For the text-containing cell, return its midpoint in (X, Y) coordinate format. 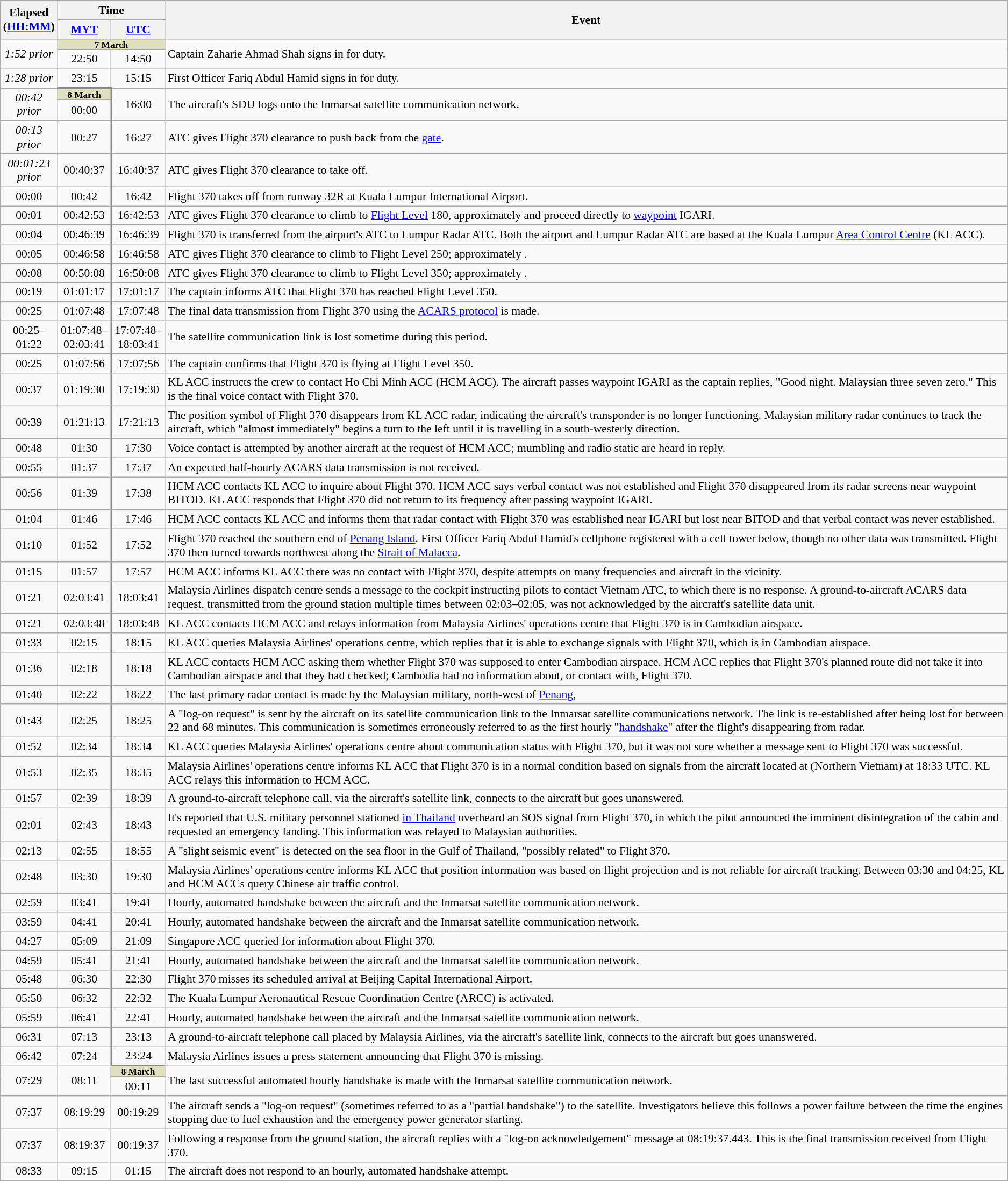
01:40 (29, 695)
07:24 (84, 1056)
01:37 (84, 467)
06:31 (29, 1037)
03:30 (84, 877)
18:39 (138, 799)
01:19:30 (84, 389)
04:59 (29, 961)
18:34 (138, 747)
Flight 370 misses its scheduled arrival at Beijing Capital International Airport. (586, 979)
00:42 prior (29, 104)
18:35 (138, 772)
22:32 (138, 999)
05:50 (29, 999)
The aircraft's SDU logs onto the Inmarsat satellite communication network. (586, 104)
ATC gives Flight 370 clearance to climb to Flight Level 180, approximately and proceed directly to waypoint IGARI. (586, 216)
20:41 (138, 922)
23:13 (138, 1037)
00:05 (29, 254)
01:39 (84, 494)
18:03:48 (138, 624)
7 March (111, 44)
07:13 (84, 1037)
16:27 (138, 138)
02:13 (29, 851)
18:25 (138, 721)
21:09 (138, 941)
Captain Zaharie Ahmad Shah signs in for duty. (586, 54)
Singapore ACC queried for information about Flight 370. (586, 941)
02:35 (84, 772)
08:19:37 (84, 1146)
17:07:56 (138, 364)
00:50:08 (84, 273)
01:53 (29, 772)
17:30 (138, 449)
16:50:08 (138, 273)
01:01:17 (84, 292)
17:57 (138, 572)
02:34 (84, 747)
00:42 (84, 196)
The Kuala Lumpur Aeronautical Rescue Coordination Centre (ARCC) is activated. (586, 999)
01:10 (29, 545)
UTC (138, 30)
00:01:23 prior (29, 170)
ATC gives Flight 370 clearance to climb to Flight Level 250; approximately . (586, 254)
00:37 (29, 389)
Event (586, 19)
17:38 (138, 494)
00:25–01:22 (29, 338)
18:22 (138, 695)
08:19:29 (84, 1112)
01:36 (29, 669)
00:46:39 (84, 235)
00:55 (29, 467)
ATC gives Flight 370 clearance to take off. (586, 170)
02:55 (84, 851)
01:33 (29, 643)
00:39 (29, 423)
17:46 (138, 520)
00:01 (29, 216)
The captain confirms that Flight 370 is flying at Flight Level 350. (586, 364)
16:42:53 (138, 216)
A ground-to-aircraft telephone call placed by Malaysia Airlines, via the aircraft's satellite link, connects to the aircraft but goes unanswered. (586, 1037)
00:19:29 (138, 1112)
01:46 (84, 520)
ATC gives Flight 370 clearance to push back from the gate. (586, 138)
01:21:13 (84, 423)
02:22 (84, 695)
02:43 (84, 825)
02:18 (84, 669)
00:19:37 (138, 1146)
08:33 (29, 1171)
Voice contact is attempted by another aircraft at the request of HCM ACC; mumbling and radio static are heard in reply. (586, 449)
KL ACC contacts HCM ACC and relays information from Malaysia Airlines' operations centre that Flight 370 is in Cambodian airspace. (586, 624)
17:21:13 (138, 423)
Time (111, 10)
17:07:48 (138, 311)
00:04 (29, 235)
1:28 prior (29, 79)
A ground-to-aircraft telephone call, via the aircraft's satellite link, connects to the aircraft but goes unanswered. (586, 799)
00:13 prior (29, 138)
Flight 370 takes off from runway 32R at Kuala Lumpur International Airport. (586, 196)
01:07:48 (84, 311)
The last primary radar contact is made by the Malaysian military, north-west of Penang, (586, 695)
HCM ACC informs KL ACC there was no contact with Flight 370, despite attempts on many frequencies and aircraft in the vicinity. (586, 572)
18:43 (138, 825)
01:30 (84, 449)
An expected half-hourly ACARS data transmission is not received. (586, 467)
06:30 (84, 979)
22:50 (84, 59)
MYT (84, 30)
07:29 (29, 1081)
00:40:37 (84, 170)
05:48 (29, 979)
19:41 (138, 903)
02:59 (29, 903)
00:08 (29, 273)
00:42:53 (84, 216)
22:30 (138, 979)
17:01:17 (138, 292)
00:48 (29, 449)
02:01 (29, 825)
03:59 (29, 922)
The final data transmission from Flight 370 using the ACARS protocol is made. (586, 311)
06:41 (84, 1018)
15:15 (138, 79)
04:41 (84, 922)
02:25 (84, 721)
00:46:58 (84, 254)
01:43 (29, 721)
05:09 (84, 941)
08:11 (84, 1081)
17:37 (138, 467)
02:48 (29, 877)
18:18 (138, 669)
Malaysia Airlines issues a press statement announcing that Flight 370 is missing. (586, 1056)
01:07:48–02:03:41 (84, 338)
03:41 (84, 903)
Elapsed (HH:MM) (29, 19)
00:11 (138, 1087)
00:27 (84, 138)
A "slight seismic event" is detected on the sea floor in the Gulf of Thailand, "possibly related" to Flight 370. (586, 851)
16:46:39 (138, 235)
1:52 prior (29, 54)
21:41 (138, 961)
06:42 (29, 1056)
05:41 (84, 961)
17:52 (138, 545)
The captain informs ATC that Flight 370 has reached Flight Level 350. (586, 292)
00:56 (29, 494)
09:15 (84, 1171)
The aircraft does not respond to an hourly, automated handshake attempt. (586, 1171)
The last successful automated hourly handshake is made with the Inmarsat satellite communication network. (586, 1081)
00:19 (29, 292)
02:15 (84, 643)
17:19:30 (138, 389)
16:00 (138, 104)
06:32 (84, 999)
19:30 (138, 877)
16:40:37 (138, 170)
ATC gives Flight 370 clearance to climb to Flight Level 350; approximately . (586, 273)
The satellite communication link is lost sometime during this period. (586, 338)
04:27 (29, 941)
02:03:41 (84, 597)
05:59 (29, 1018)
18:03:41 (138, 597)
01:04 (29, 520)
02:03:48 (84, 624)
23:24 (138, 1056)
18:55 (138, 851)
23:15 (84, 79)
14:50 (138, 59)
22:41 (138, 1018)
16:42 (138, 196)
16:46:58 (138, 254)
First Officer Fariq Abdul Hamid signs in for duty. (586, 79)
01:07:56 (84, 364)
18:15 (138, 643)
17:07:48–18:03:41 (138, 338)
02:39 (84, 799)
